Locate the cell with the specified text and output its [X, Y] center coordinate. 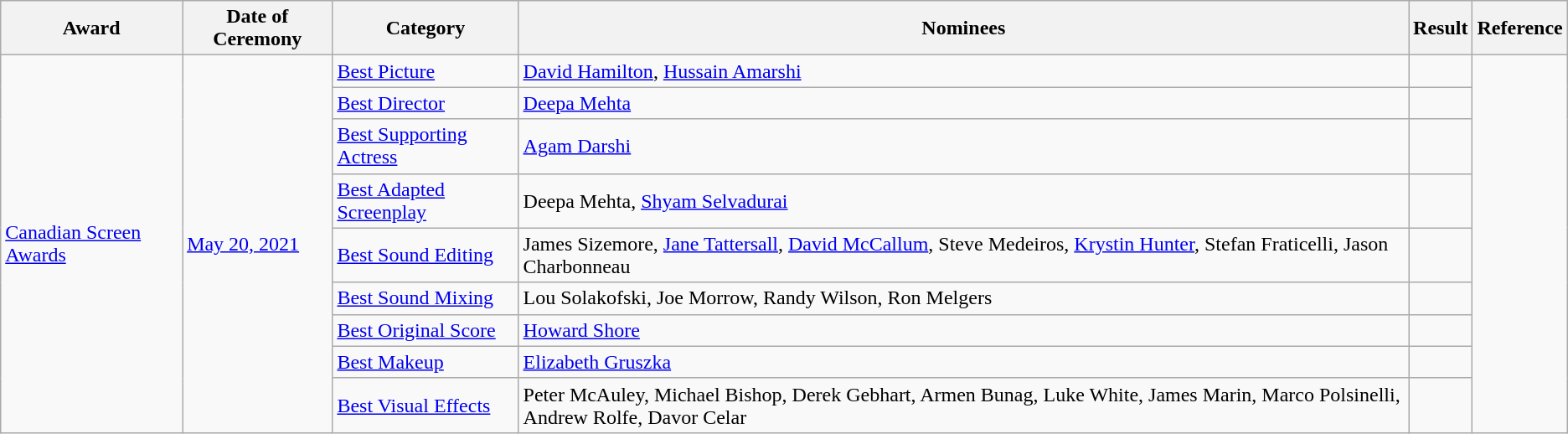
Nominees [963, 28]
Best Supporting Actress [426, 146]
Best Original Score [426, 330]
Canadian Screen Awards [92, 245]
Award [92, 28]
Best Sound Editing [426, 255]
Date of Ceremony [258, 28]
James Sizemore, Jane Tattersall, David McCallum, Steve Medeiros, Krystin Hunter, Stefan Fraticelli, Jason Charbonneau [963, 255]
Best Adapted Screenplay [426, 201]
David Hamilton, Hussain Amarshi [963, 71]
Lou Solakofski, Joe Morrow, Randy Wilson, Ron Melgers [963, 298]
Peter McAuley, Michael Bishop, Derek Gebhart, Armen Bunag, Luke White, James Marin, Marco Polsinelli, Andrew Rolfe, Davor Celar [963, 406]
Howard Shore [963, 330]
May 20, 2021 [258, 245]
Reference [1519, 28]
Best Sound Mixing [426, 298]
Elizabeth Gruszka [963, 362]
Deepa Mehta, Shyam Selvadurai [963, 201]
Deepa Mehta [963, 103]
Best Visual Effects [426, 406]
Best Director [426, 103]
Category [426, 28]
Agam Darshi [963, 146]
Best Picture [426, 71]
Best Makeup [426, 362]
Result [1441, 28]
